Capture the cell that displays the provided text and extract its [X, Y] central coordinate. 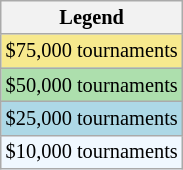
$25,000 tournaments [92, 118]
$10,000 tournaments [92, 152]
$50,000 tournaments [92, 85]
$75,000 tournaments [92, 51]
Legend [92, 17]
